Scan for the cell matching the given text and deliver its [x, y] coordinate at center. 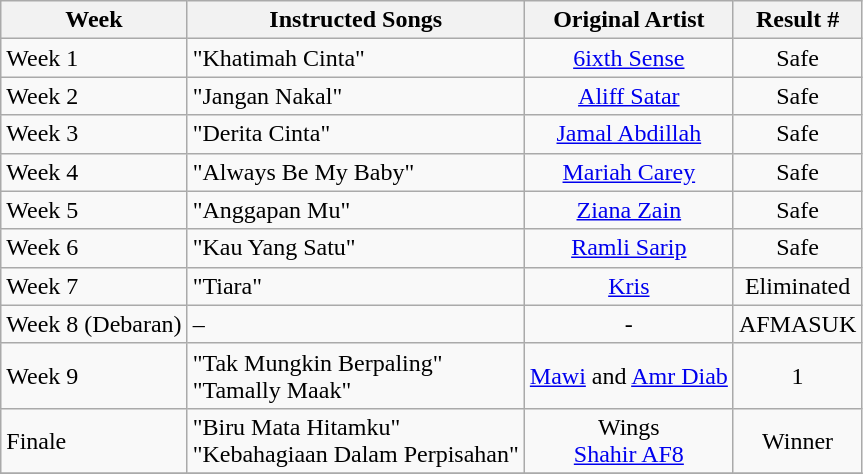
"Tak Mungkin Berpaling" "Tamally Maak" [356, 376]
"Anggapan Mu" [356, 210]
– [356, 324]
"Tiara" [356, 286]
Week 8 (Debaran) [94, 324]
Winner [797, 440]
Week 1 [94, 58]
Ziana Zain [628, 210]
- [628, 324]
Original Artist [628, 20]
"Kau Yang Satu" [356, 248]
Ramli Sarip [628, 248]
Week 7 [94, 286]
Finale [94, 440]
Week 6 [94, 248]
1 [797, 376]
Mariah Carey [628, 172]
"Khatimah Cinta" [356, 58]
Instructed Songs [356, 20]
Wings Shahir AF8 [628, 440]
"Always Be My Baby" [356, 172]
Kris [628, 286]
Mawi and Amr Diab [628, 376]
Eliminated [797, 286]
Jamal Abdillah [628, 134]
"Jangan Nakal" [356, 96]
"Derita Cinta" [356, 134]
Week 2 [94, 96]
"Biru Mata Hitamku" "Kebahagiaan Dalam Perpisahan" [356, 440]
Week 9 [94, 376]
Week 4 [94, 172]
Result # [797, 20]
Week 5 [94, 210]
Aliff Satar [628, 96]
AFMASUK [797, 324]
6ixth Sense [628, 58]
Week 3 [94, 134]
Week [94, 20]
